From the cell containing the given text, extract its center point as (X, Y) coordinate. 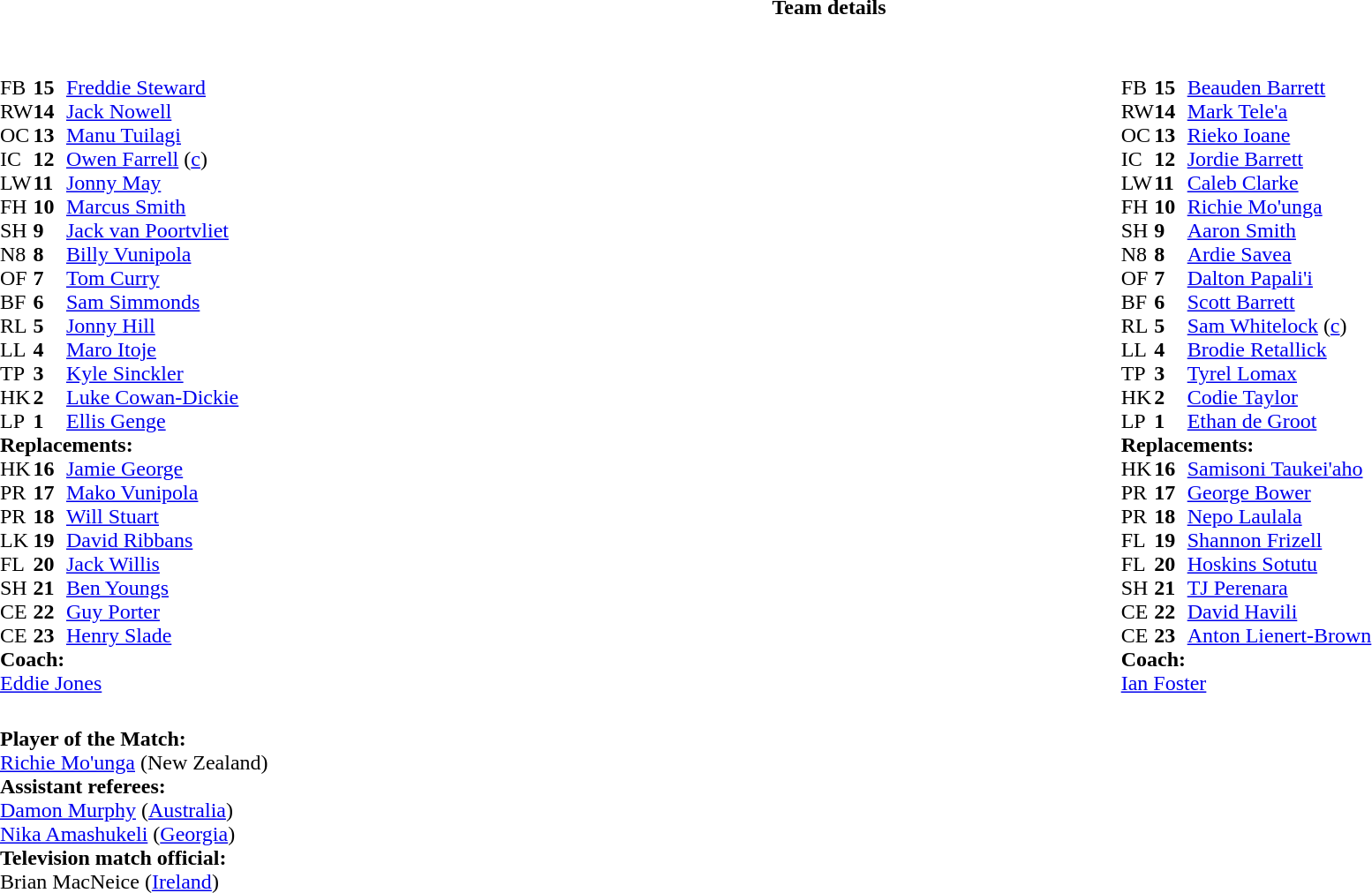
Jack Nowell (152, 111)
Billy Vunipola (152, 254)
Richie Mo'unga (1280, 206)
TJ Perenara (1280, 588)
Sam Whitelock (c) (1280, 326)
Will Stuart (152, 517)
Shannon Frizell (1280, 540)
Ardie Savea (1280, 254)
Guy Porter (152, 612)
Scott Barrett (1280, 302)
Ellis Genge (152, 422)
Mako Vunipola (152, 492)
Tyrel Lomax (1280, 374)
Jack Willis (152, 565)
Luke Cowan-Dickie (152, 397)
Jonny May (152, 184)
Caleb Clarke (1280, 184)
Dalton Papali'i (1280, 279)
Sam Simmonds (152, 302)
Kyle Sinckler (152, 374)
Freddie Steward (152, 88)
Ethan de Groot (1280, 422)
Henry Slade (152, 635)
Ben Youngs (152, 588)
Tom Curry (152, 279)
Maro Itoje (152, 349)
Rieko Ioane (1280, 136)
David Havili (1280, 612)
Jack van Poortvliet (152, 231)
Owen Farrell (c) (152, 159)
Jonny Hill (152, 326)
Mark Tele'a (1280, 111)
George Bower (1280, 492)
Beauden Barrett (1280, 88)
Aaron Smith (1280, 231)
Anton Lienert-Brown (1280, 635)
Jamie George (152, 469)
Nepo Laulala (1280, 517)
Brodie Retallick (1280, 349)
Marcus Smith (152, 206)
Codie Taylor (1280, 397)
Jordie Barrett (1280, 159)
Ian Foster (1247, 683)
Manu Tuilagi (152, 136)
LK (17, 540)
David Ribbans (152, 540)
Eddie Jones (119, 683)
Samisoni Taukei'aho (1280, 469)
Hoskins Sotutu (1280, 565)
